Capture the cell that displays the provided text and extract its [X, Y] central coordinate. 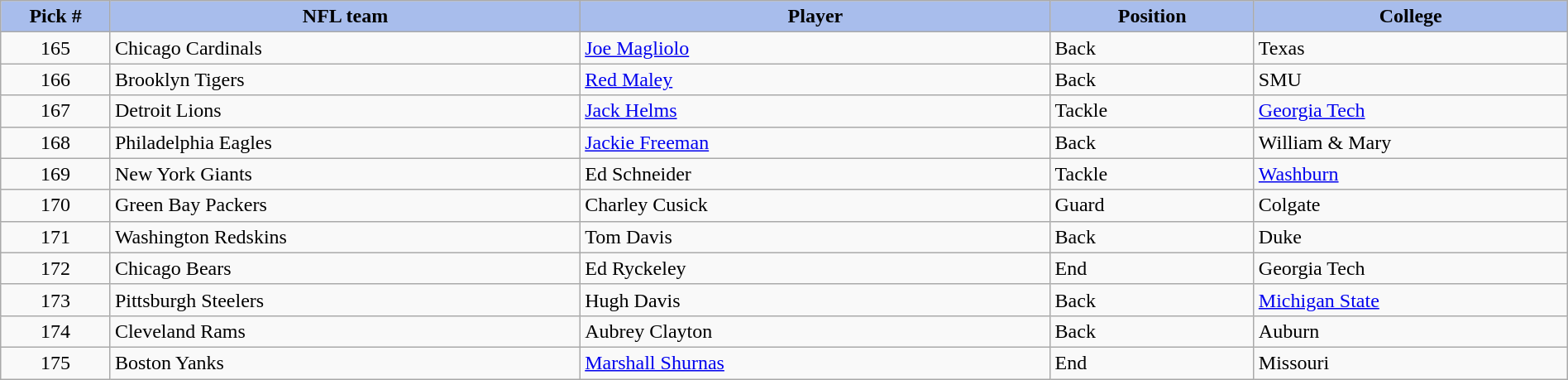
NFL team [345, 17]
Colgate [1411, 205]
Aubrey Clayton [815, 331]
Position [1152, 17]
Cleveland Rams [345, 331]
Missouri [1411, 363]
College [1411, 17]
Green Bay Packers [345, 205]
Washburn [1411, 174]
Red Maley [815, 79]
Pittsburgh Steelers [345, 300]
173 [56, 300]
Chicago Cardinals [345, 48]
Boston Yanks [345, 363]
Pick # [56, 17]
171 [56, 237]
167 [56, 111]
166 [56, 79]
Jackie Freeman [815, 142]
Philadelphia Eagles [345, 142]
Chicago Bears [345, 268]
Detroit Lions [345, 111]
William & Mary [1411, 142]
174 [56, 331]
170 [56, 205]
Auburn [1411, 331]
SMU [1411, 79]
Ed Schneider [815, 174]
168 [56, 142]
172 [56, 268]
Washington Redskins [345, 237]
Guard [1152, 205]
Brooklyn Tigers [345, 79]
Duke [1411, 237]
Charley Cusick [815, 205]
Hugh Davis [815, 300]
Ed Ryckeley [815, 268]
Player [815, 17]
165 [56, 48]
Texas [1411, 48]
Joe Magliolo [815, 48]
Tom Davis [815, 237]
Jack Helms [815, 111]
Marshall Shurnas [815, 363]
Michigan State [1411, 300]
New York Giants [345, 174]
169 [56, 174]
175 [56, 363]
